Output the [x, y] coordinate of the center of the cell containing the given text.  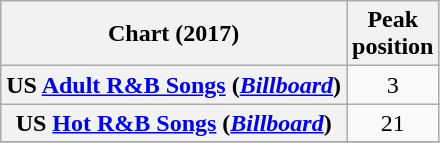
Chart (2017) [174, 34]
Peakposition [393, 34]
US Adult R&B Songs (Billboard) [174, 85]
US Hot R&B Songs (Billboard) [174, 123]
3 [393, 85]
21 [393, 123]
